Search for the cell housing the specified text and yield its [X, Y] center coordinate. 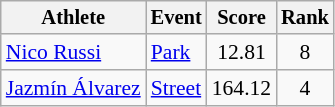
8 [305, 53]
Event [176, 18]
Nico Russi [74, 53]
Athlete [74, 18]
12.81 [242, 53]
Street [176, 88]
Park [176, 53]
164.12 [242, 88]
Score [242, 18]
Jazmín Álvarez [74, 88]
Rank [305, 18]
4 [305, 88]
